For the text-containing cell, return its midpoint in [x, y] coordinate format. 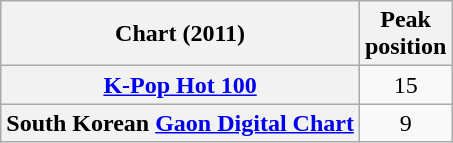
Peakposition [405, 34]
9 [405, 123]
Chart (2011) [180, 34]
15 [405, 85]
K-Pop Hot 100 [180, 85]
South Korean Gaon Digital Chart [180, 123]
